Extract the [X, Y] coordinate from the center of the cell holding the provided text.  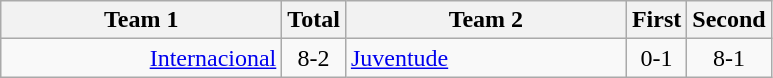
Total [314, 20]
Team 2 [486, 20]
Team 1 [142, 20]
Juventude [486, 58]
Internacional [142, 58]
0-1 [656, 58]
First [656, 20]
8-2 [314, 58]
Second [729, 20]
8-1 [729, 58]
